From the cell containing the given text, extract its center point as [X, Y] coordinate. 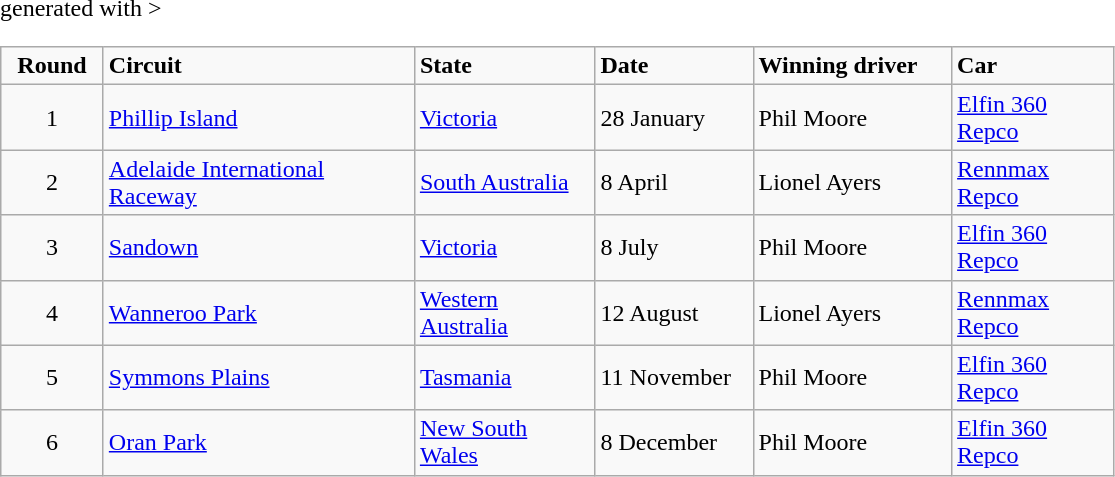
8 July [674, 248]
Phillip Island [258, 118]
8 December [674, 442]
Round [52, 66]
Tasmania [504, 378]
Adelaide International Raceway [258, 182]
South Australia [504, 182]
8 April [674, 182]
12 August [674, 312]
5 [52, 378]
Symmons Plains [258, 378]
New South Wales [504, 442]
Oran Park [258, 442]
Circuit [258, 66]
1 [52, 118]
Western Australia [504, 312]
Sandown [258, 248]
28 January [674, 118]
11 November [674, 378]
2 [52, 182]
State [504, 66]
6 [52, 442]
3 [52, 248]
Car [1034, 66]
4 [52, 312]
Date [674, 66]
Wanneroo Park [258, 312]
Winning driver [852, 66]
